Return the [X, Y] coordinate for the center point of the cell that contains the specified text.  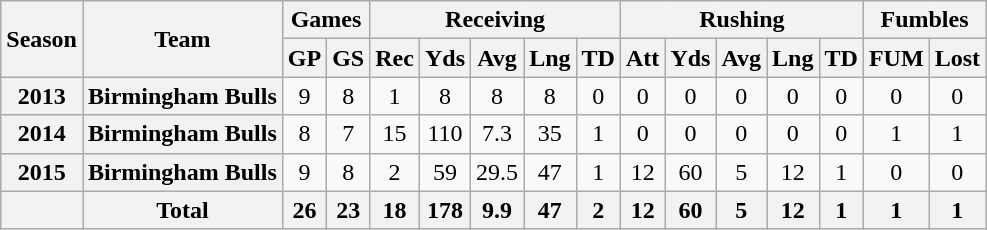
7.3 [498, 134]
Rec [395, 58]
29.5 [498, 172]
15 [395, 134]
Receiving [496, 20]
178 [444, 210]
Games [326, 20]
2014 [42, 134]
GS [348, 58]
23 [348, 210]
2013 [42, 96]
Total [182, 210]
7 [348, 134]
18 [395, 210]
FUM [896, 58]
26 [304, 210]
GP [304, 58]
35 [550, 134]
59 [444, 172]
2015 [42, 172]
Fumbles [924, 20]
9.9 [498, 210]
Att [642, 58]
Team [182, 39]
110 [444, 134]
Season [42, 39]
Lost [957, 58]
Rushing [742, 20]
